Scan for the cell matching the given text and deliver its (X, Y) coordinate at center. 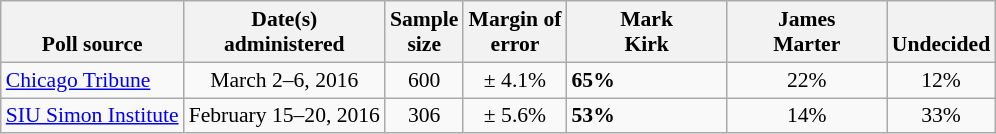
± 4.1% (514, 80)
Undecided (941, 32)
65% (647, 80)
Margin oferror (514, 32)
MarkKirk (647, 32)
33% (941, 116)
53% (647, 116)
JamesMarter (807, 32)
Date(s)administered (284, 32)
± 5.6% (514, 116)
Chicago Tribune (92, 80)
February 15–20, 2016 (284, 116)
Poll source (92, 32)
14% (807, 116)
306 (424, 116)
March 2–6, 2016 (284, 80)
22% (807, 80)
12% (941, 80)
SIU Simon Institute (92, 116)
600 (424, 80)
Samplesize (424, 32)
